Detect which cell encompasses the target text, then output its (X, Y) center coordinate. 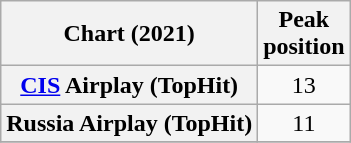
Peakposition (304, 34)
13 (304, 85)
CIS Airplay (TopHit) (130, 85)
Russia Airplay (TopHit) (130, 123)
11 (304, 123)
Chart (2021) (130, 34)
